Extract the (x, y) coordinate from the center of the cell holding the provided text.  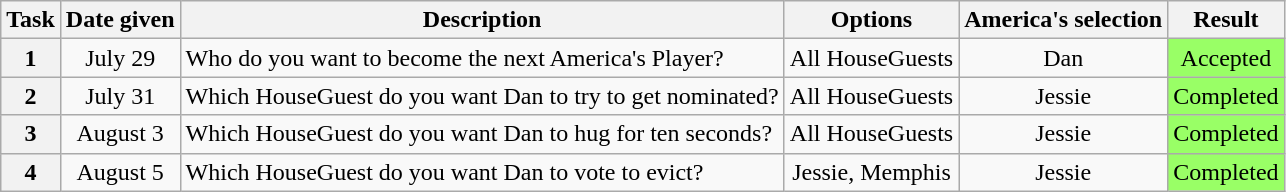
Which HouseGuest do you want Dan to try to get nominated? (482, 96)
Date given (120, 20)
Accepted (1226, 58)
Dan (1064, 58)
Description (482, 20)
4 (31, 172)
Jessie, Memphis (871, 172)
1 (31, 58)
August 3 (120, 134)
July 29 (120, 58)
2 (31, 96)
Result (1226, 20)
Options (871, 20)
Which HouseGuest do you want Dan to hug for ten seconds? (482, 134)
Who do you want to become the next America's Player? (482, 58)
August 5 (120, 172)
America's selection (1064, 20)
3 (31, 134)
Task (31, 20)
Which HouseGuest do you want Dan to vote to evict? (482, 172)
July 31 (120, 96)
